Extract the (X, Y) coordinate from the center of the cell holding the provided text.  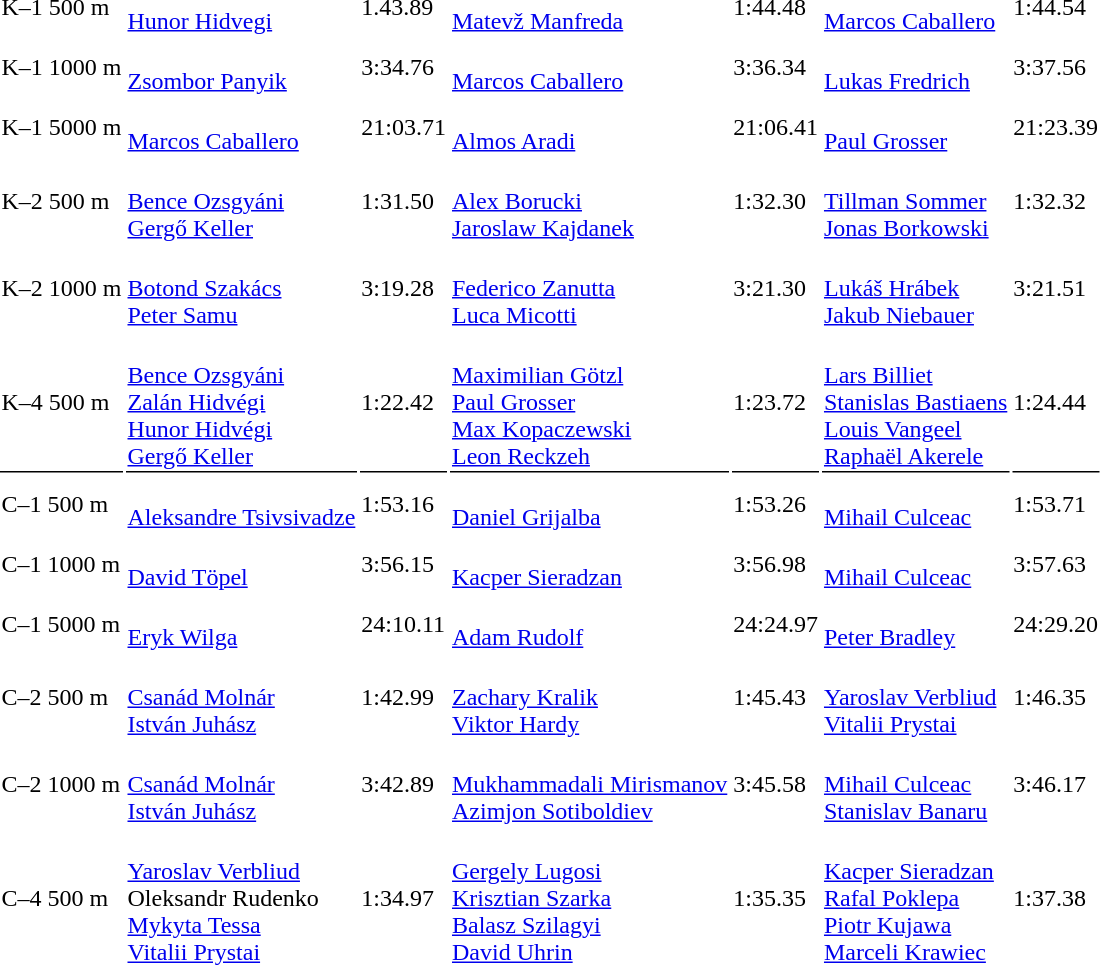
1:23.72 (776, 403)
21:23.39 (1056, 128)
1:32.32 (1056, 201)
Yaroslav VerbliudVitalii Prystai (915, 698)
1:24.44 (1056, 403)
3:56.15 (404, 564)
Eryk Wilga (242, 624)
K–1 5000 m (62, 128)
Bence OzsgyániGergő Keller (242, 201)
3:21.30 (776, 288)
C–2 1000 m (62, 784)
Bence OzsgyániZalán HidvégiHunor HidvégiGergő Keller (242, 403)
Adam Rudolf (589, 624)
3:36.34 (776, 68)
Lukáš HrábekJakub Niebauer (915, 288)
Mihail CulceacStanislav Banaru (915, 784)
Almos Aradi (589, 128)
1:53.16 (404, 504)
1:42.99 (404, 698)
3:37.56 (1056, 68)
K–2 1000 m (62, 288)
1:46.35 (1056, 698)
Peter Bradley (915, 624)
3:57.63 (1056, 564)
24:10.11 (404, 624)
K–1 1000 m (62, 68)
3:45.58 (776, 784)
C–1 1000 m (62, 564)
3:34.76 (404, 68)
C–1 5000 m (62, 624)
1:31.50 (404, 201)
3:46.17 (1056, 784)
C–1 500 m (62, 504)
24:29.20 (1056, 624)
3:56.98 (776, 564)
1:32.30 (776, 201)
Alex BoruckiJaroslaw Kajdanek (589, 201)
3:42.89 (404, 784)
C–2 500 m (62, 698)
24:24.97 (776, 624)
21:03.71 (404, 128)
Tillman SommerJonas Borkowski (915, 201)
Lars BillietStanislas BastiaensLouis VangeelRaphaël Akerele (915, 403)
Daniel Grijalba (589, 504)
Zsombor Panyik (242, 68)
Mukhammadali MirismanovAzimjon Sotiboldiev (589, 784)
David Töpel (242, 564)
3:19.28 (404, 288)
Kacper Sieradzan (589, 564)
Lukas Fredrich (915, 68)
1:53.26 (776, 504)
K–2 500 m (62, 201)
K–4 500 m (62, 403)
Maximilian GötzlPaul GrosserMax KopaczewskiLeon Reckzeh (589, 403)
Aleksandre Tsivsivadze (242, 504)
1:22.42 (404, 403)
Federico ZanuttaLuca Micotti (589, 288)
1:45.43 (776, 698)
Paul Grosser (915, 128)
Zachary KralikViktor Hardy (589, 698)
3:21.51 (1056, 288)
Botond SzakácsPeter Samu (242, 288)
1:53.71 (1056, 504)
21:06.41 (776, 128)
